Identify which cell holds the provided text, then report its [x, y] central coordinate. 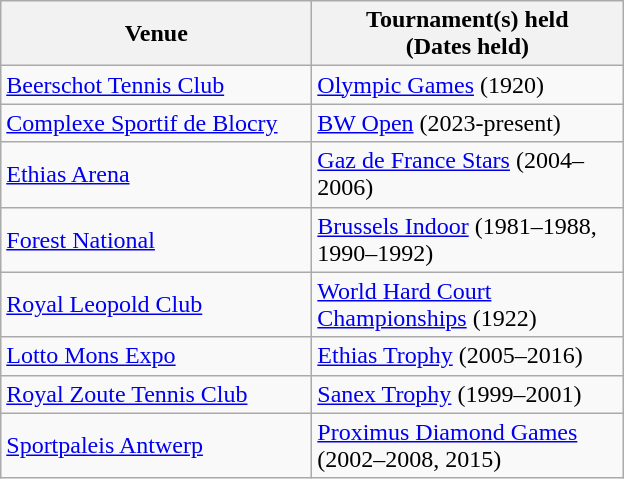
Royal Leopold Club [156, 304]
Olympic Games (1920) [468, 85]
Ethias Arena [156, 174]
BW Open (2023-present) [468, 123]
Brussels Indoor (1981–1988, 1990–1992) [468, 240]
Ethias Trophy (2005–2016) [468, 356]
Sanex Trophy (1999–2001) [468, 394]
Complexe Sportif de Blocry [156, 123]
Forest National [156, 240]
Royal Zoute Tennis Club [156, 394]
Beerschot Tennis Club [156, 85]
Gaz de France Stars (2004–2006) [468, 174]
Sportpaleis Antwerp [156, 446]
Lotto Mons Expo [156, 356]
Proximus Diamond Games (2002–2008, 2015) [468, 446]
Tournament(s) held(Dates held) [468, 34]
World Hard Court Championships (1922) [468, 304]
Venue [156, 34]
